Return the (X, Y) coordinate for the center point of the cell that contains the specified text.  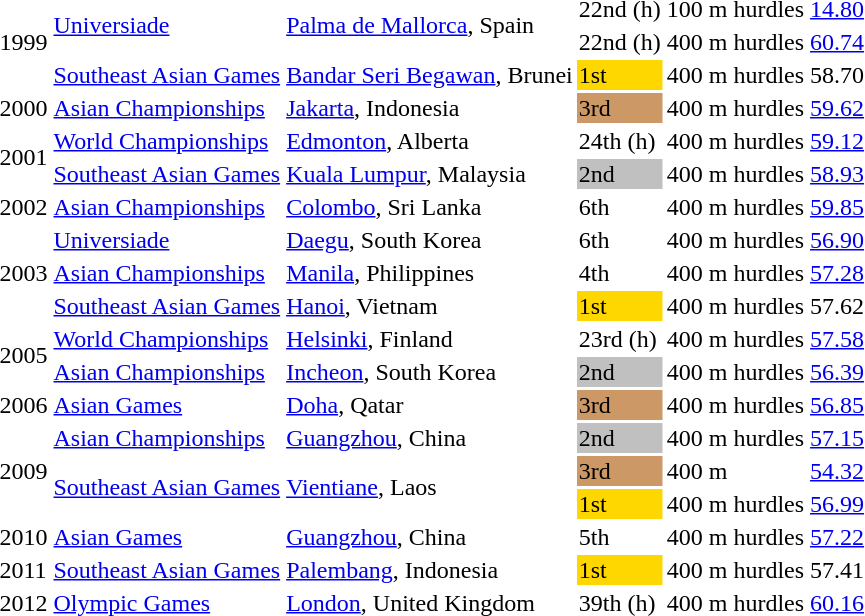
4th (620, 273)
Universiade (167, 240)
Doha, Qatar (430, 405)
22nd (h) (620, 42)
Hanoi, Vietnam (430, 306)
Bandar Seri Begawan, Brunei (430, 75)
Jakarta, Indonesia (430, 108)
Kuala Lumpur, Malaysia (430, 174)
Manila, Philippines (430, 273)
Edmonton, Alberta (430, 141)
Vientiane, Laos (430, 488)
23rd (h) (620, 339)
Daegu, South Korea (430, 240)
Colombo, Sri Lanka (430, 207)
Incheon, South Korea (430, 372)
5th (620, 537)
Helsinki, Finland (430, 339)
24th (h) (620, 141)
400 m (735, 471)
Palembang, Indonesia (430, 570)
